For the text-containing cell, return its midpoint in (X, Y) coordinate format. 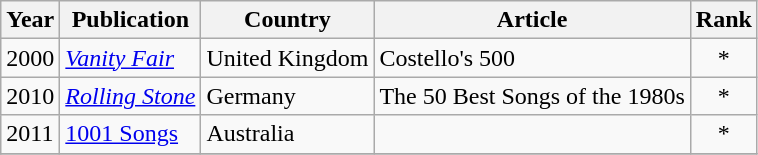
Publication (130, 20)
2000 (30, 58)
Article (532, 20)
Rolling Stone (130, 96)
Costello's 500 (532, 58)
Country (288, 20)
Year (30, 20)
Germany (288, 96)
Australia (288, 134)
United Kingdom (288, 58)
1001 Songs (130, 134)
Rank (724, 20)
2011 (30, 134)
2010 (30, 96)
Vanity Fair (130, 58)
The 50 Best Songs of the 1980s (532, 96)
